Determine the (x, y) coordinate at the center of the cell enclosing the given text.  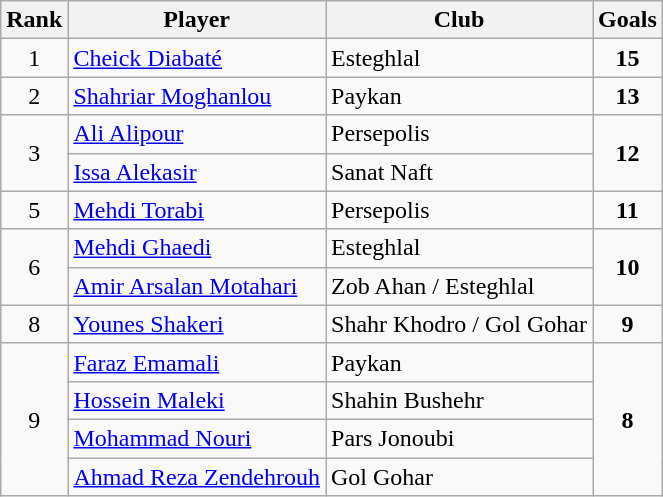
Hossein Maleki (197, 400)
10 (628, 267)
11 (628, 210)
Player (197, 20)
Ali Alipour (197, 134)
Goals (628, 20)
Cheick Diabaté (197, 58)
12 (628, 153)
Amir Arsalan Motahari (197, 286)
Shahr Khodro / Gol Gohar (460, 324)
Faraz Emamali (197, 362)
5 (34, 210)
2 (34, 96)
Younes Shakeri (197, 324)
13 (628, 96)
Mehdi Ghaedi (197, 248)
15 (628, 58)
Club (460, 20)
Issa Alekasir (197, 172)
Ahmad Reza Zendehrouh (197, 477)
Rank (34, 20)
1 (34, 58)
Sanat Naft (460, 172)
Gol Gohar (460, 477)
3 (34, 153)
Mehdi Torabi (197, 210)
Mohammad Nouri (197, 438)
Shahin Bushehr (460, 400)
6 (34, 267)
Shahriar Moghanlou (197, 96)
Pars Jonoubi (460, 438)
Zob Ahan / Esteghlal (460, 286)
